Output the (x, y) coordinate of the center of the cell containing the given text.  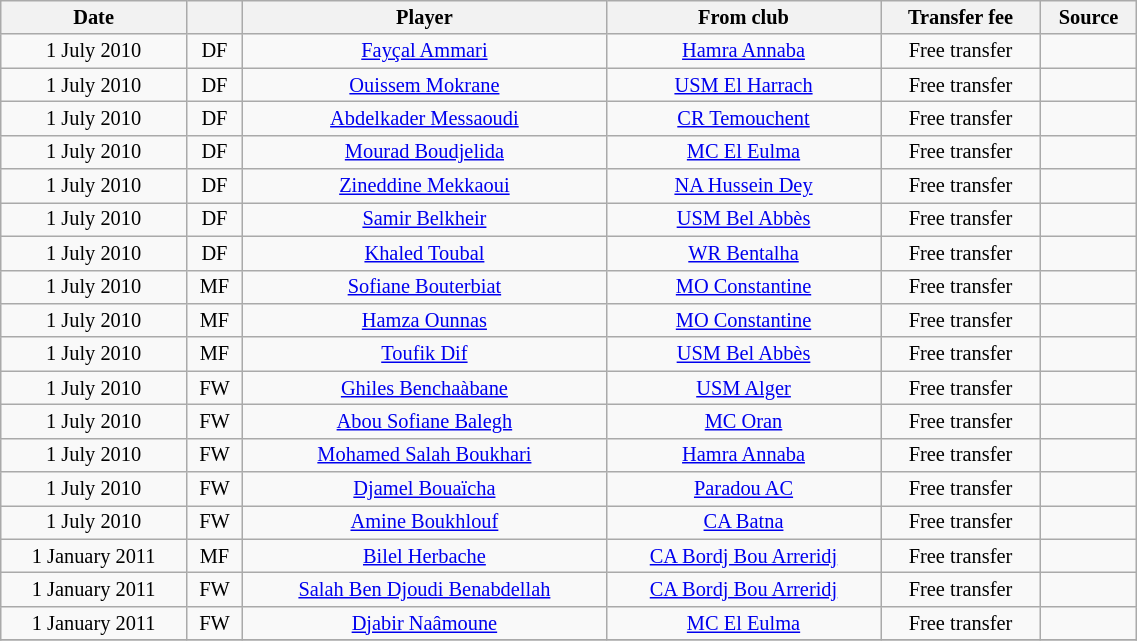
Bilel Herbache (424, 556)
Zineddine Mekkaoui (424, 186)
Ghiles Benchaàbane (424, 388)
NA Hussein Dey (743, 186)
Khaled Toubal (424, 253)
USM Alger (743, 388)
Salah Ben Djoudi Benabdellah (424, 589)
Toufik Dif (424, 354)
Ouissem Mokrane (424, 85)
Paradou AC (743, 489)
WR Bentalha (743, 253)
CR Temouchent (743, 118)
Amine Boukhlouf (424, 522)
Source (1088, 17)
Djamel Bouaïcha (424, 489)
Abdelkader Messaoudi (424, 118)
Mourad Boudjelida (424, 152)
Djabir Naâmoune (424, 623)
Transfer fee (961, 17)
Hamza Ounnas (424, 320)
Mohamed Salah Boukhari (424, 455)
Player (424, 17)
MC Oran (743, 421)
Fayçal Ammari (424, 51)
Abou Sofiane Balegh (424, 421)
USM El Harrach (743, 85)
Samir Belkheir (424, 219)
From club (743, 17)
Date (94, 17)
CA Batna (743, 522)
Sofiane Bouterbiat (424, 287)
